Identify which cell holds the provided text, then report its [X, Y] central coordinate. 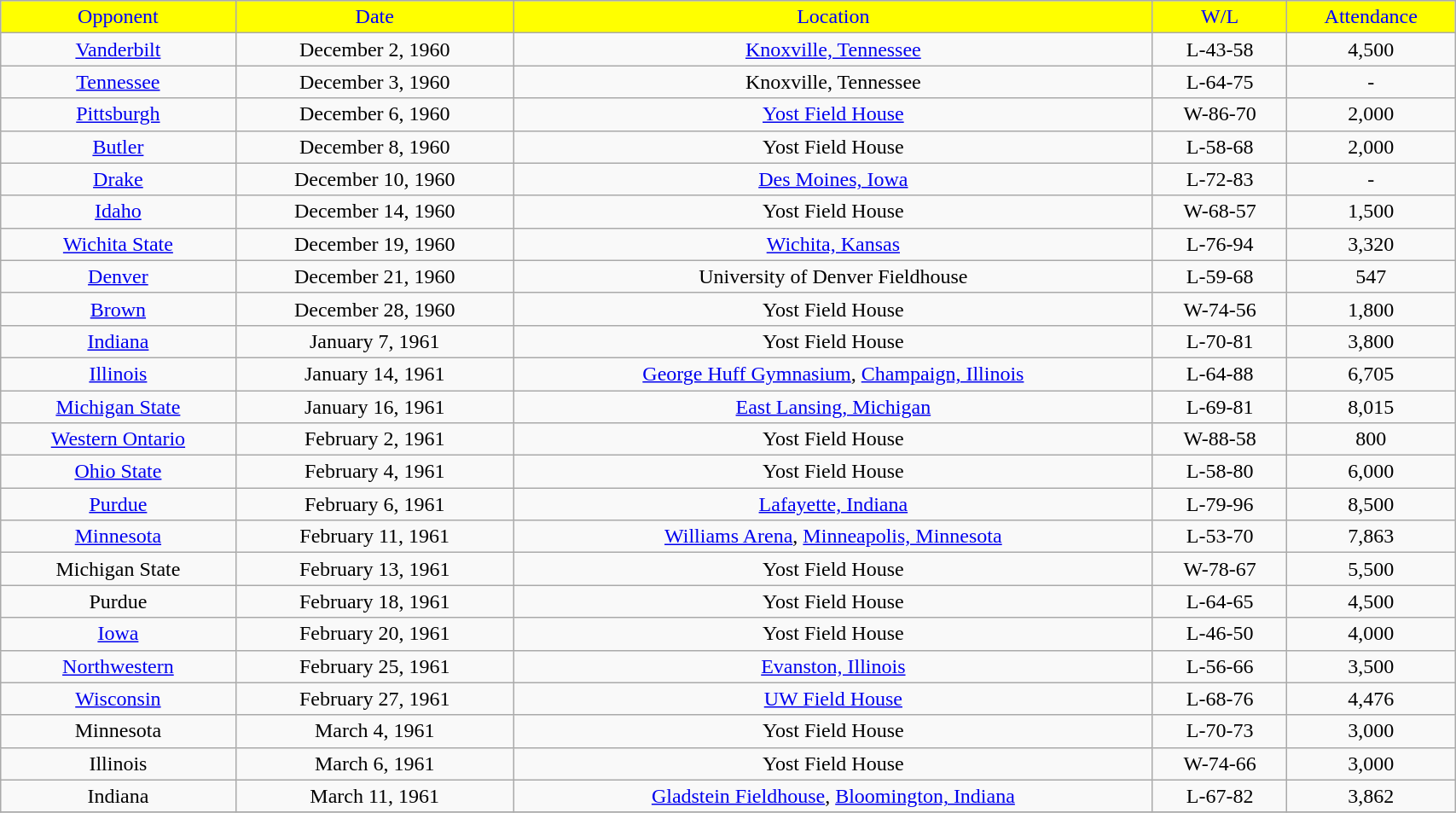
UW Field House [832, 699]
December 6, 1960 [374, 114]
Attendance [1372, 17]
Lafayette, Indiana [832, 504]
3,800 [1372, 341]
Butler [118, 147]
W-74-56 [1220, 309]
January 14, 1961 [374, 374]
Brown [118, 309]
W-88-58 [1220, 439]
W-78-67 [1220, 569]
February 2, 1961 [374, 439]
L-69-81 [1220, 407]
L-58-80 [1220, 472]
Vanderbilt [118, 49]
L-43-58 [1220, 49]
December 14, 1960 [374, 212]
University of Denver Fieldhouse [832, 276]
December 3, 1960 [374, 82]
800 [1372, 439]
L-56-66 [1220, 666]
8,015 [1372, 407]
Ohio State [118, 472]
L-72-83 [1220, 179]
8,500 [1372, 504]
6,705 [1372, 374]
W-74-66 [1220, 764]
L-70-81 [1220, 341]
Northwestern [118, 666]
L-64-75 [1220, 82]
4,476 [1372, 699]
February 13, 1961 [374, 569]
February 20, 1961 [374, 634]
Iowa [118, 634]
7,863 [1372, 537]
December 10, 1960 [374, 179]
December 8, 1960 [374, 147]
Drake [118, 179]
W/L [1220, 17]
L-68-76 [1220, 699]
January 7, 1961 [374, 341]
Evanston, Illinois [832, 666]
East Lansing, Michigan [832, 407]
6,000 [1372, 472]
Idaho [118, 212]
3,320 [1372, 244]
December 19, 1960 [374, 244]
L-46-50 [1220, 634]
February 6, 1961 [374, 504]
L-79-96 [1220, 504]
December 28, 1960 [374, 309]
Wichita, Kansas [832, 244]
L-59-68 [1220, 276]
Wisconsin [118, 699]
Tennessee [118, 82]
4,000 [1372, 634]
1,800 [1372, 309]
March 6, 1961 [374, 764]
Western Ontario [118, 439]
L-76-94 [1220, 244]
L-58-68 [1220, 147]
March 11, 1961 [374, 796]
L-67-82 [1220, 796]
Location [832, 17]
Date [374, 17]
L-53-70 [1220, 537]
George Huff Gymnasium, Champaign, Illinois [832, 374]
W-68-57 [1220, 212]
Opponent [118, 17]
February 25, 1961 [374, 666]
March 4, 1961 [374, 731]
Wichita State [118, 244]
3,862 [1372, 796]
Des Moines, Iowa [832, 179]
Denver [118, 276]
1,500 [1372, 212]
February 18, 1961 [374, 601]
Gladstein Fieldhouse, Bloomington, Indiana [832, 796]
February 27, 1961 [374, 699]
L-64-88 [1220, 374]
L-64-65 [1220, 601]
3,500 [1372, 666]
5,500 [1372, 569]
January 16, 1961 [374, 407]
December 21, 1960 [374, 276]
February 4, 1961 [374, 472]
Williams Arena, Minneapolis, Minnesota [832, 537]
547 [1372, 276]
Pittsburgh [118, 114]
L-70-73 [1220, 731]
W-86-70 [1220, 114]
December 2, 1960 [374, 49]
February 11, 1961 [374, 537]
